Determine the (X, Y) coordinate at the center of the cell enclosing the given text.  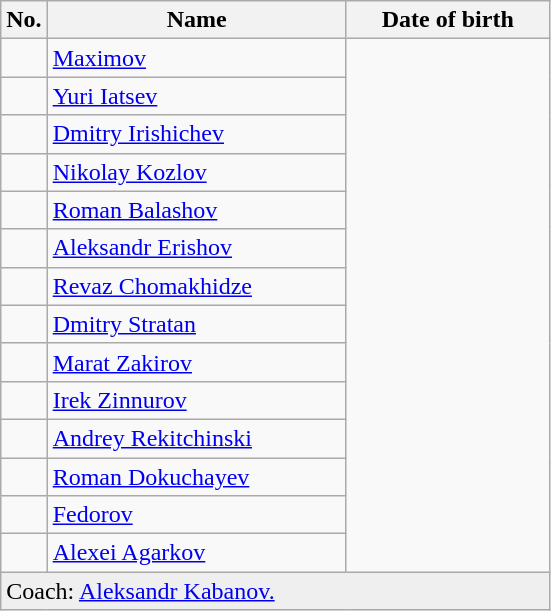
Date of birth (448, 20)
Irek Zinnurov (196, 400)
No. (24, 20)
Aleksandr Erishov (196, 248)
Dmitry Irishichev (196, 134)
Marat Zakirov (196, 362)
Maximov (196, 58)
Roman Dokuchayev (196, 477)
Andrey Rekitchinski (196, 438)
Roman Balashov (196, 210)
Yuri Iatsev (196, 96)
Revaz Chomakhidze (196, 286)
Dmitry Stratan (196, 324)
Name (196, 20)
Nikolay Kozlov (196, 172)
Fedorov (196, 515)
Alexei Agarkov (196, 553)
Coach: Aleksandr Kabanov. (276, 591)
